Detect which cell encompasses the target text, then output its (X, Y) center coordinate. 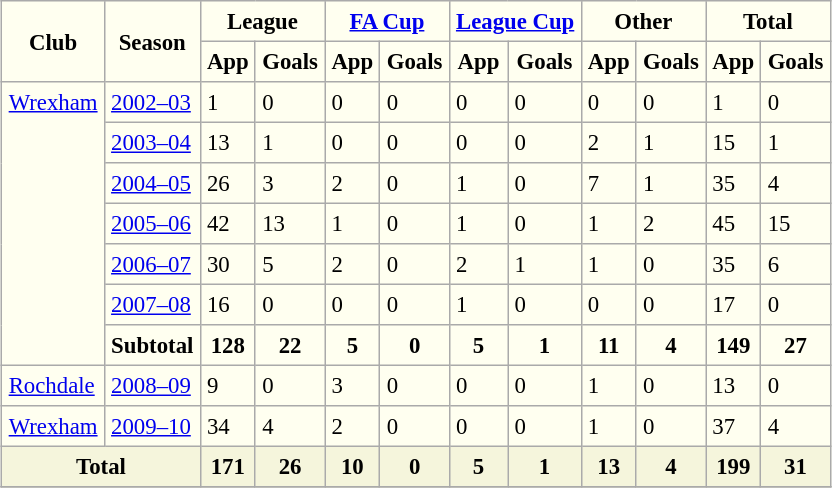
199 (734, 466)
Other (644, 21)
2007–08 (152, 304)
30 (228, 264)
League Cup (515, 21)
17 (734, 304)
Club (53, 42)
2002–03 (152, 102)
42 (228, 223)
2005–06 (152, 223)
10 (352, 466)
11 (608, 345)
27 (796, 345)
League (262, 21)
171 (228, 466)
37 (734, 426)
45 (734, 223)
7 (608, 183)
2006–07 (152, 264)
31 (796, 466)
16 (228, 304)
FA Cup (388, 21)
Season (152, 42)
2008–09 (152, 385)
6 (796, 264)
149 (734, 345)
2009–10 (152, 426)
34 (228, 426)
9 (228, 385)
Subtotal (152, 345)
22 (290, 345)
128 (228, 345)
2004–05 (152, 183)
2003–04 (152, 142)
Rochdale (53, 385)
